Scan for the cell matching the given text and deliver its (X, Y) coordinate at center. 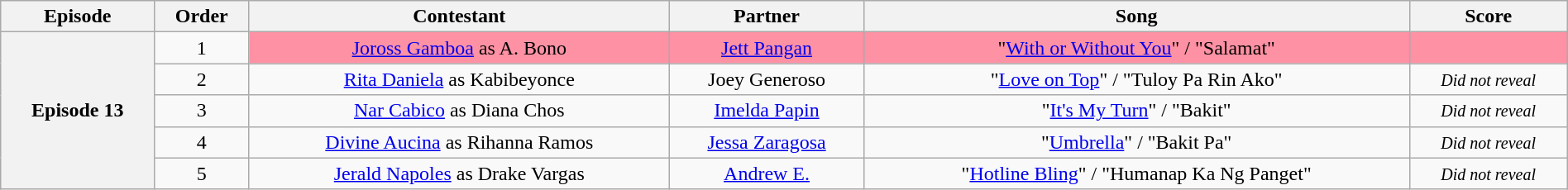
"Umbrella" / "Bakit Pa" (1136, 142)
Jessa Zaragosa (767, 142)
1 (202, 48)
4 (202, 142)
Order (202, 17)
Jerald Napoles as Drake Vargas (460, 173)
3 (202, 111)
Jett Pangan (767, 48)
Rita Daniela as Kabibeyonce (460, 79)
"Hotline Bling" / "Humanap Ka Ng Panget" (1136, 173)
Partner (767, 17)
Joey Generoso (767, 79)
Joross Gamboa as A. Bono (460, 48)
Nar Cabico as Diana Chos (460, 111)
Song (1136, 17)
Episode (78, 17)
Episode 13 (78, 111)
Andrew E. (767, 173)
Score (1489, 17)
2 (202, 79)
Imelda Papin (767, 111)
"It's My Turn" / "Bakit" (1136, 111)
5 (202, 173)
"Love on Top" / "Tuloy Pa Rin Ako" (1136, 79)
Divine Aucina as Rihanna Ramos (460, 142)
Contestant (460, 17)
"With or Without You" / "Salamat" (1136, 48)
